From the cell containing the given text, extract its center point as [X, Y] coordinate. 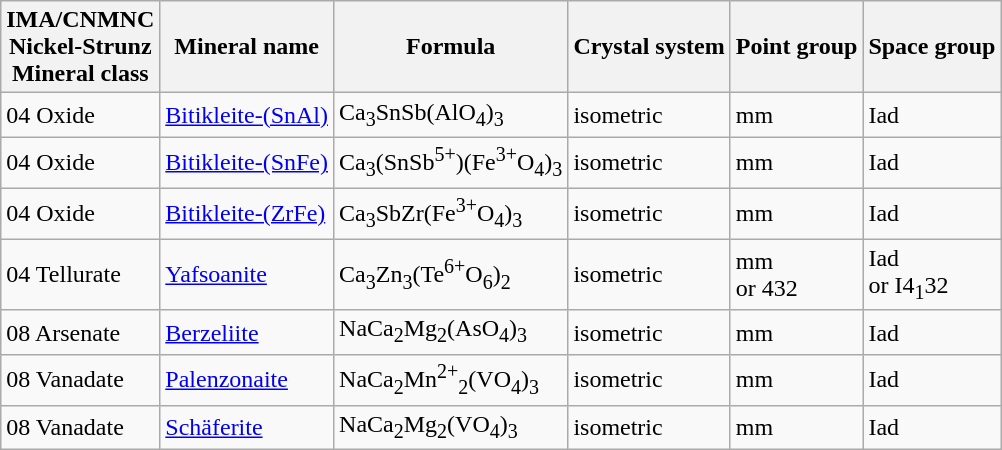
Space group [932, 47]
IMA/CNMNC Nickel-Strunz Mineral class [80, 47]
Crystal system [649, 47]
Bitikleite-(ZrFe) [247, 214]
Schäferite [247, 427]
Palenzonaite [247, 380]
Yafsoanite [247, 274]
NaCa2Mg2(AsO4)3 [451, 332]
Iad or I4132 [932, 274]
Ca3(SnSb5+)(Fe3+O4)3 [451, 162]
Berzeliite [247, 332]
NaCa2Mn2+2(VO4)3 [451, 380]
Mineral name [247, 47]
Ca3SbZr(Fe3+O4)3 [451, 214]
Ca3Zn3(Te6+O6)2 [451, 274]
NaCa2Mg2(VO4)3 [451, 427]
04 Tellurate [80, 274]
Point group [796, 47]
Bitikleite-(SnFe) [247, 162]
08 Arsenate [80, 332]
mm or 432 [796, 274]
Bitikleite-(SnAl) [247, 115]
Ca3SnSb(AlO4)3 [451, 115]
Formula [451, 47]
